Search for the cell housing the specified text and yield its [X, Y] center coordinate. 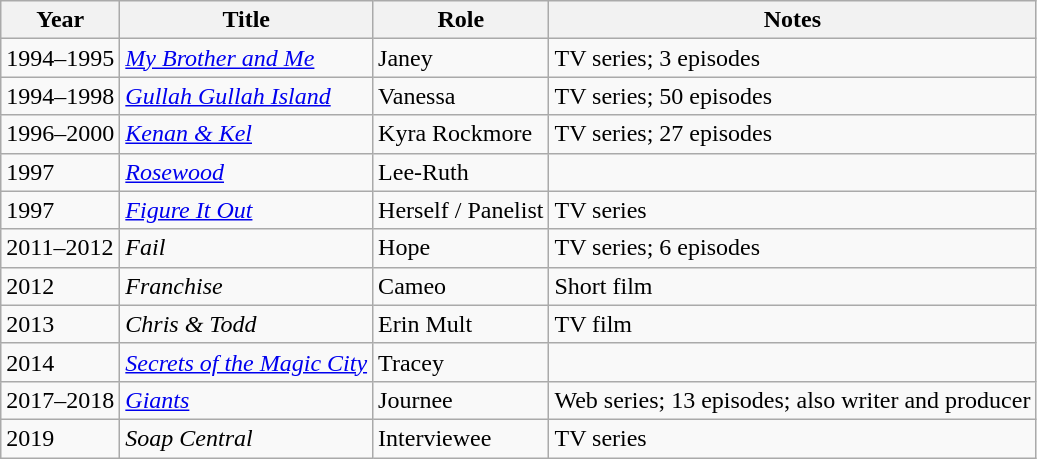
2017–2018 [60, 400]
Herself / Panelist [461, 210]
TV series; 27 episodes [792, 134]
1996–2000 [60, 134]
Gullah Gullah Island [246, 96]
2019 [60, 438]
Short film [792, 286]
Cameo [461, 286]
Soap Central [246, 438]
1994–1998 [60, 96]
TV series; 6 episodes [792, 248]
Kenan & Kel [246, 134]
Janey [461, 58]
Figure It Out [246, 210]
2013 [60, 324]
TV film [792, 324]
Year [60, 20]
2014 [60, 362]
Title [246, 20]
My Brother and Me [246, 58]
Notes [792, 20]
Tracey [461, 362]
Erin Mult [461, 324]
2011–2012 [60, 248]
Rosewood [246, 172]
Chris & Todd [246, 324]
Vanessa [461, 96]
TV series; 3 episodes [792, 58]
1994–1995 [60, 58]
2012 [60, 286]
Kyra Rockmore [461, 134]
Giants [246, 400]
Franchise [246, 286]
Hope [461, 248]
Secrets of the Magic City [246, 362]
Lee-Ruth [461, 172]
Journee [461, 400]
Web series; 13 episodes; also writer and producer [792, 400]
TV series; 50 episodes [792, 96]
Role [461, 20]
Interviewee [461, 438]
Fail [246, 248]
